Output the [X, Y] coordinate of the center of the cell containing the given text.  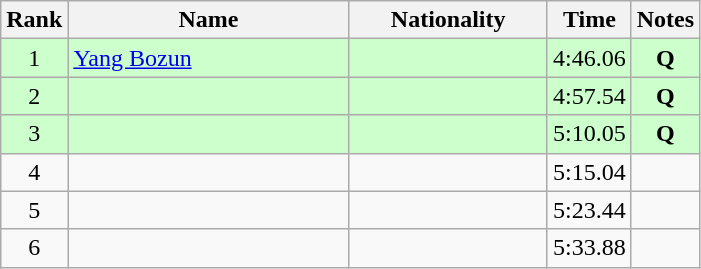
Nationality [448, 20]
5:10.05 [589, 134]
5:23.44 [589, 210]
3 [34, 134]
Rank [34, 20]
5:15.04 [589, 172]
4 [34, 172]
Name [208, 20]
6 [34, 248]
Time [589, 20]
5 [34, 210]
2 [34, 96]
4:57.54 [589, 96]
4:46.06 [589, 58]
Notes [665, 20]
Yang Bozun [208, 58]
1 [34, 58]
5:33.88 [589, 248]
